From the cell containing the given text, extract its center point as [X, Y] coordinate. 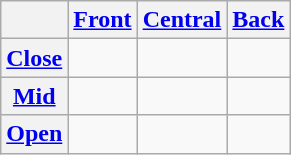
Mid [34, 96]
Close [34, 58]
Front [102, 20]
Back [258, 20]
Open [34, 134]
Central [182, 20]
